Capture the cell that displays the provided text and extract its [X, Y] central coordinate. 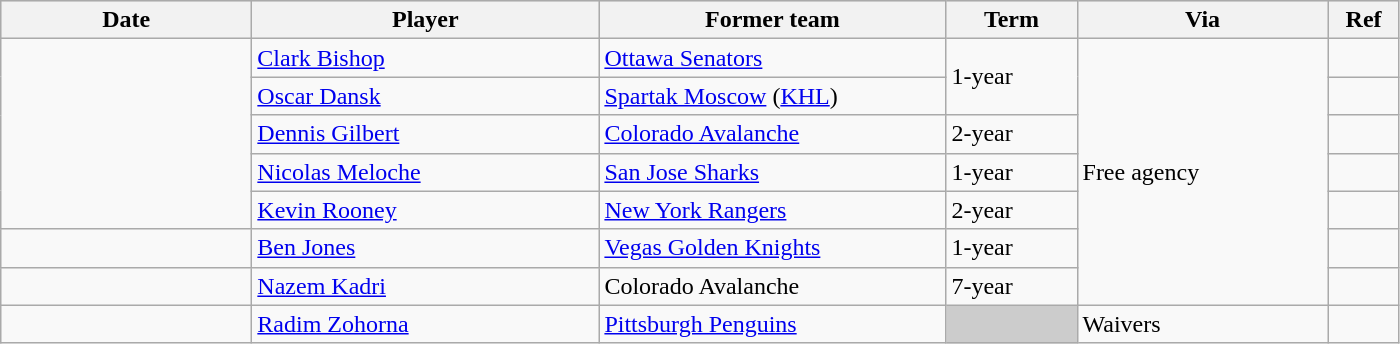
Date [126, 20]
New York Rangers [772, 210]
Spartak Moscow (KHL) [772, 96]
Former team [772, 20]
Vegas Golden Knights [772, 248]
Ottawa Senators [772, 58]
Ref [1364, 20]
Term [1012, 20]
San Jose Sharks [772, 172]
Pittsburgh Penguins [772, 324]
Nicolas Meloche [426, 172]
Oscar Dansk [426, 96]
Radim Zohorna [426, 324]
Dennis Gilbert [426, 134]
Player [426, 20]
Free agency [1202, 172]
Clark Bishop [426, 58]
Ben Jones [426, 248]
Via [1202, 20]
Nazem Kadri [426, 286]
7-year [1012, 286]
Waivers [1202, 324]
Kevin Rooney [426, 210]
